Scan for the cell matching the given text and deliver its [x, y] coordinate at center. 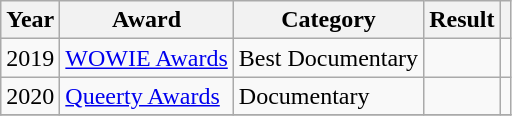
Documentary [328, 96]
Year [30, 20]
Category [328, 20]
Result [462, 20]
2020 [30, 96]
Best Documentary [328, 58]
Queerty Awards [146, 96]
2019 [30, 58]
WOWIE Awards [146, 58]
Award [146, 20]
